Pinpoint the cell where the given text exists, returning its [x, y] midpoint coordinate. 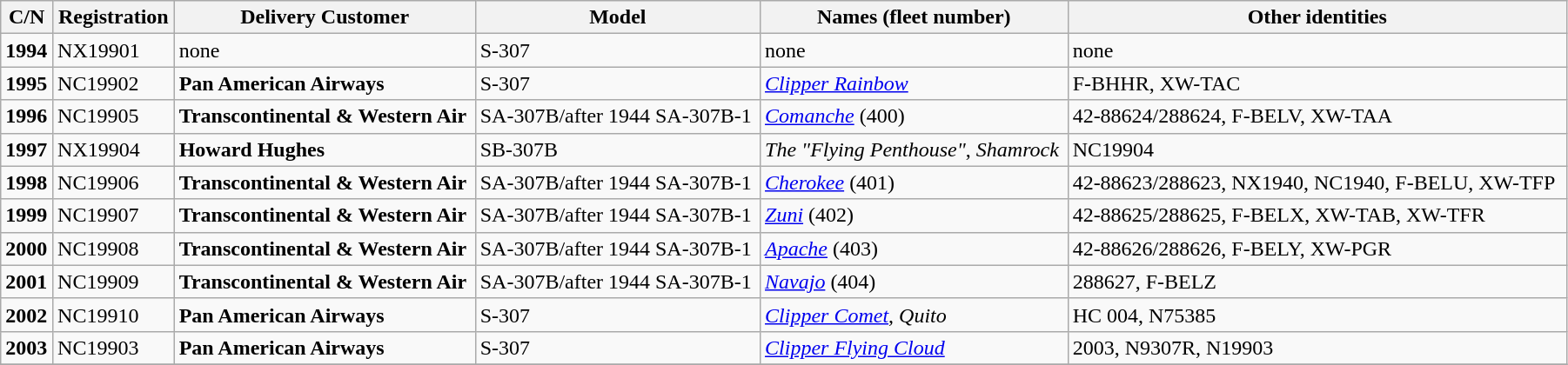
42-88626/288626, F-BELY, XW-PGR [1317, 249]
288627, F-BELZ [1317, 282]
NC19910 [114, 315]
HC 004, N75385 [1317, 315]
2003, N9307R, N19903 [1317, 348]
F-BHHR, XW-TAC [1317, 83]
2000 [27, 249]
1996 [27, 116]
Comanche (400) [915, 116]
Clipper Flying Cloud [915, 348]
2003 [27, 348]
NX19901 [114, 50]
NX19904 [114, 149]
Delivery Customer [325, 17]
Other identities [1317, 17]
NC19902 [114, 83]
NC19908 [114, 249]
NC19904 [1317, 149]
NC19905 [114, 116]
Zuni (402) [915, 216]
Cherokee (401) [915, 182]
NC19906 [114, 182]
C/N [27, 17]
1997 [27, 149]
1995 [27, 83]
Navajo (404) [915, 282]
NC19909 [114, 282]
2001 [27, 282]
Clipper Comet, Quito [915, 315]
2002 [27, 315]
1999 [27, 216]
NC19903 [114, 348]
1994 [27, 50]
Registration [114, 17]
SB-307B [618, 149]
Howard Hughes [325, 149]
42-88625/288625, F-BELX, XW-TAB, XW-TFR [1317, 216]
42-88623/288623, NX1940, NC1940, F-BELU, XW-TFP [1317, 182]
1998 [27, 182]
NC19907 [114, 216]
42-88624/288624, F-BELV, XW-TAA [1317, 116]
Apache (403) [915, 249]
The "Flying Penthouse", Shamrock [915, 149]
Clipper Rainbow [915, 83]
Model [618, 17]
Names (fleet number) [915, 17]
